Identify which cell holds the provided text, then report its (X, Y) central coordinate. 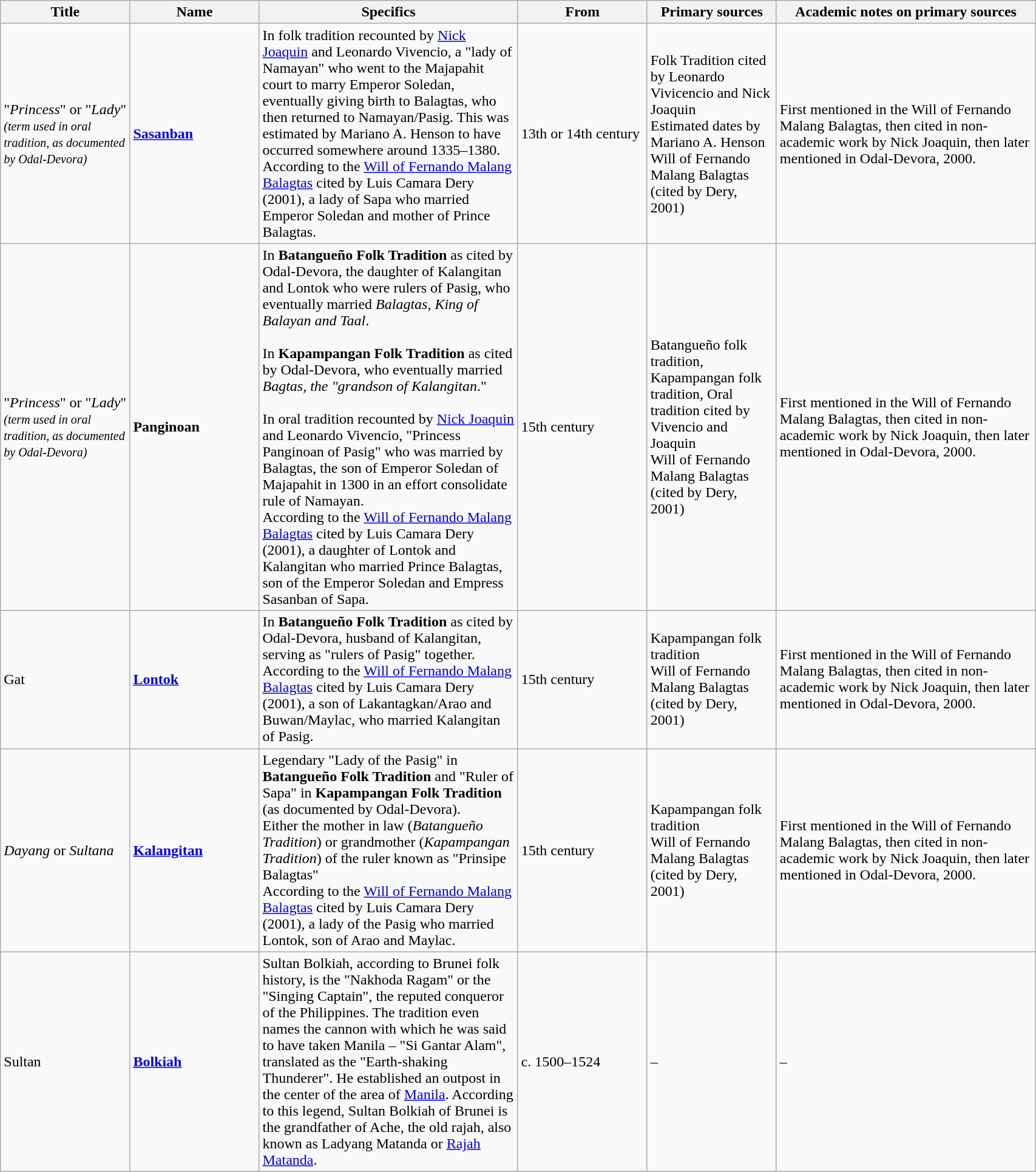
From (583, 12)
Title (66, 12)
Lontok (194, 680)
Sultan (66, 1062)
Gat (66, 680)
Primary sources (711, 12)
Name (194, 12)
Panginoan (194, 427)
Dayang or Sultana (66, 850)
Bolkiah (194, 1062)
c. 1500–1524 (583, 1062)
Kalangitan (194, 850)
Specifics (388, 12)
13th or 14th century (583, 134)
Academic notes on primary sources (906, 12)
Sasanban (194, 134)
